Capture the cell that displays the provided text and extract its [X, Y] central coordinate. 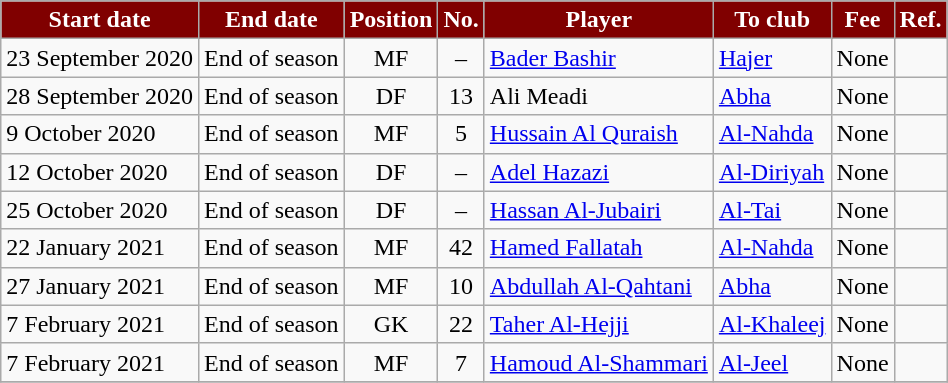
To club [772, 20]
Adel Hazazi [598, 172]
9 October 2020 [100, 134]
Al-Khaleej [772, 324]
27 January 2021 [100, 286]
Abdullah Al-Qahtani [598, 286]
Al-Tai [772, 210]
Ali Meadi [598, 96]
Hajer [772, 58]
Start date [100, 20]
Hussain Al Quraish [598, 134]
GK [391, 324]
Al-Diriyah [772, 172]
5 [461, 134]
Ref. [920, 20]
Fee [862, 20]
End date [271, 20]
25 October 2020 [100, 210]
13 [461, 96]
22 January 2021 [100, 248]
Hassan Al-Jubairi [598, 210]
Al-Jeel [772, 362]
No. [461, 20]
42 [461, 248]
12 October 2020 [100, 172]
28 September 2020 [100, 96]
10 [461, 286]
Hamoud Al-Shammari [598, 362]
Player [598, 20]
Bader Bashir [598, 58]
7 [461, 362]
Position [391, 20]
22 [461, 324]
Hamed Fallatah [598, 248]
23 September 2020 [100, 58]
Taher Al-Hejji [598, 324]
